Scan for the cell matching the given text and deliver its [x, y] coordinate at center. 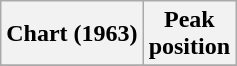
Chart (1963) [72, 34]
Peakposition [189, 34]
